Extract the (x, y) coordinate from the center of the cell holding the provided text.  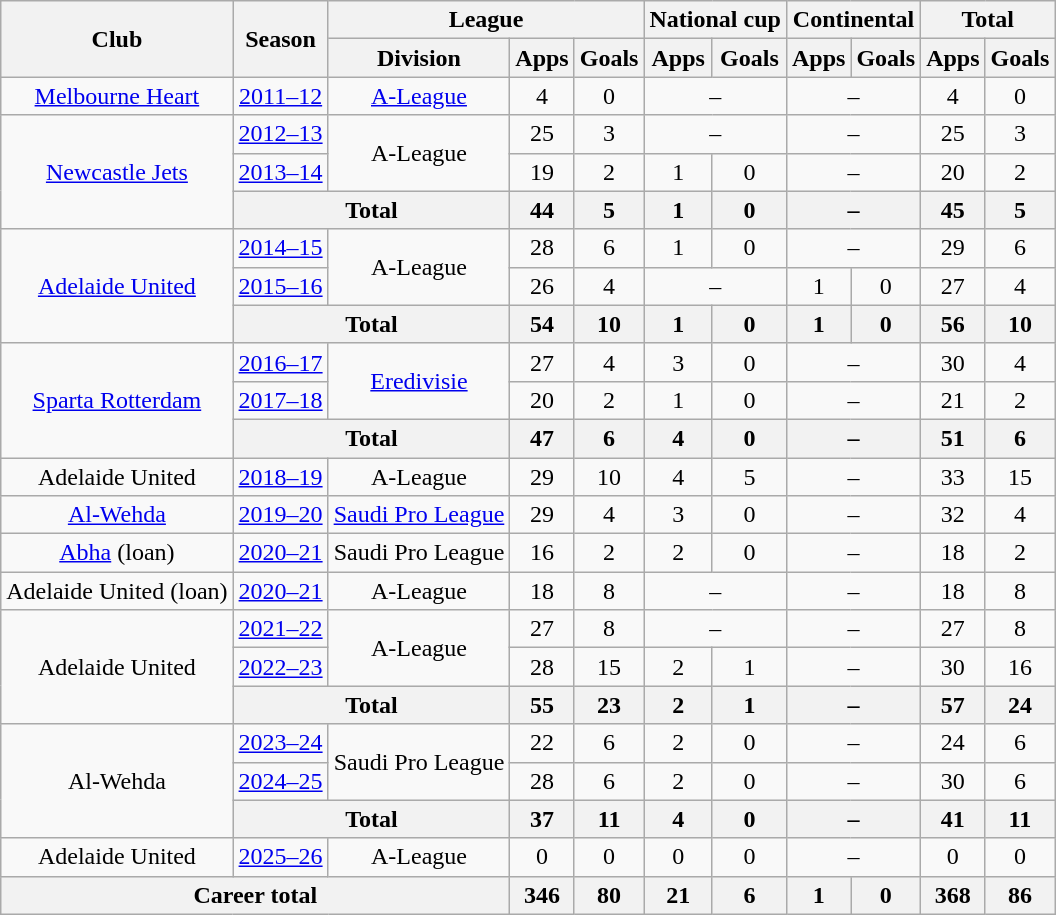
2021–22 (280, 629)
Newcastle Jets (117, 172)
Eredivisie (419, 381)
National cup (715, 20)
45 (953, 210)
League (486, 20)
2014–15 (280, 248)
Abha (loan) (117, 553)
80 (609, 895)
368 (953, 895)
2024–25 (280, 781)
2018–19 (280, 477)
2022–23 (280, 667)
41 (953, 819)
2025–26 (280, 857)
86 (1020, 895)
37 (542, 819)
51 (953, 438)
2013–14 (280, 172)
44 (542, 210)
346 (542, 895)
47 (542, 438)
Division (419, 58)
Melbourne Heart (117, 96)
54 (542, 324)
56 (953, 324)
2015–16 (280, 286)
57 (953, 705)
2023–24 (280, 743)
Adelaide United (loan) (117, 591)
Sparta Rotterdam (117, 400)
19 (542, 172)
33 (953, 477)
Career total (256, 895)
2017–18 (280, 400)
Continental (853, 20)
Season (280, 39)
55 (542, 705)
23 (609, 705)
2011–12 (280, 96)
2019–20 (280, 515)
2012–13 (280, 134)
Club (117, 39)
32 (953, 515)
2016–17 (280, 362)
22 (542, 743)
26 (542, 286)
